Scan for the cell matching the given text and deliver its (x, y) coordinate at center. 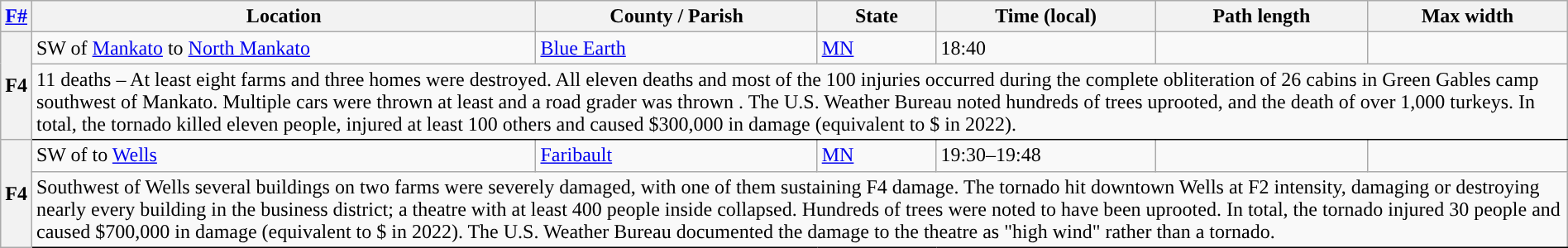
18:40 (1046, 48)
F# (17, 17)
SW of Mankato to North Mankato (283, 48)
19:30–19:48 (1046, 155)
State (877, 17)
Path length (1261, 17)
SW of to Wells (283, 155)
Time (local) (1046, 17)
Location (283, 17)
Max width (1467, 17)
Blue Earth (676, 48)
County / Parish (676, 17)
Faribault (676, 155)
